Return the [X, Y] coordinate for the center point of the cell that contains the specified text.  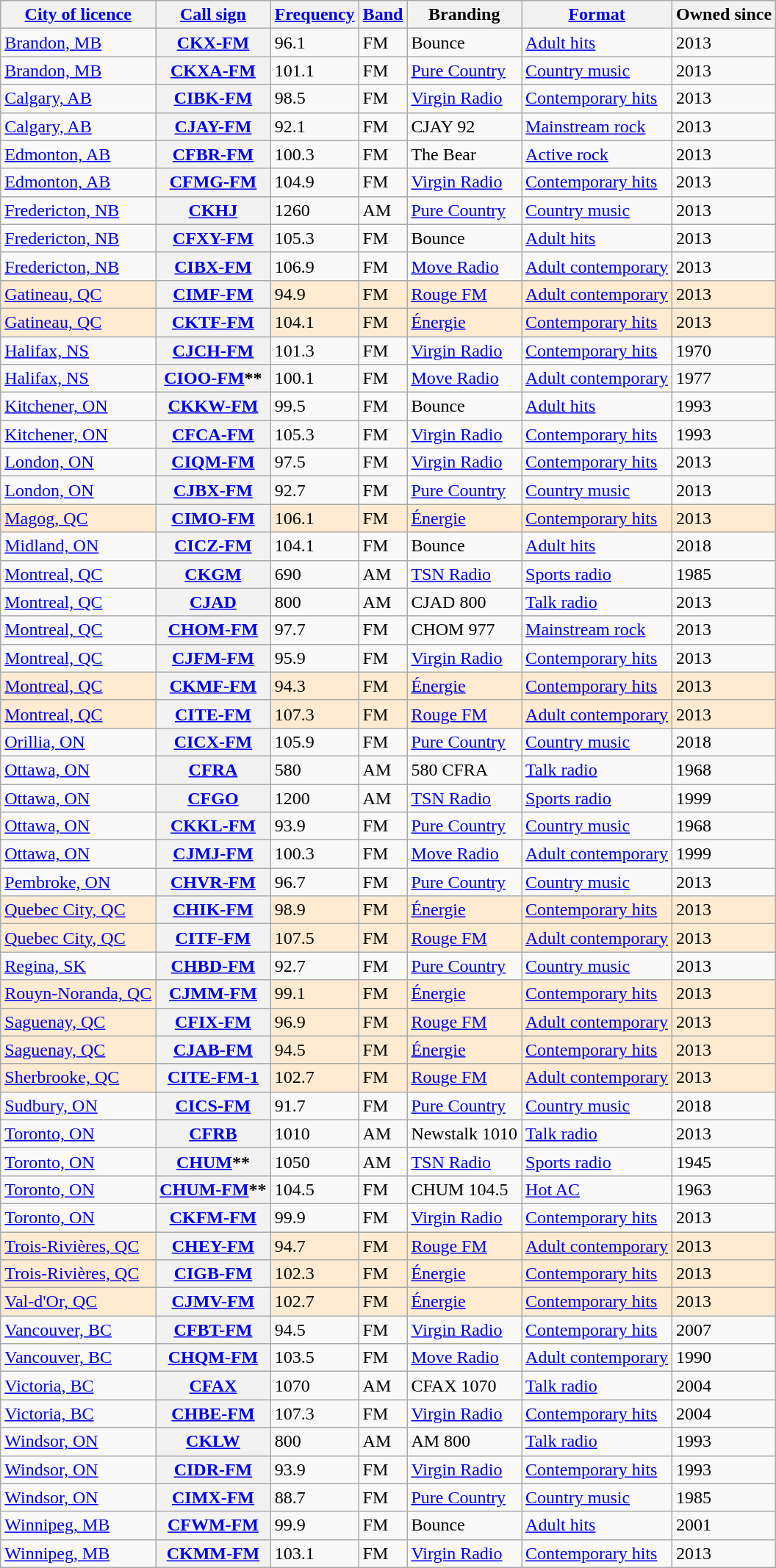
98.9 [315, 910]
CKGM [213, 574]
Owned since [725, 15]
Orillia, ON [78, 742]
CHBD-FM [213, 966]
CIMF-FM [213, 294]
1990 [725, 1358]
CFAX [213, 1386]
1963 [725, 1189]
CITE-FM-1 [213, 1078]
CHUM 104.5 [464, 1189]
CICS-FM [213, 1106]
Newstalk 1010 [464, 1134]
Band [383, 15]
1050 [315, 1161]
CJAB-FM [213, 1050]
CFGO [213, 798]
CHUM-FM** [213, 1189]
Sherbrooke, QC [78, 1078]
1260 [315, 210]
CKMM-FM [213, 1553]
Active rock [597, 154]
CKFM-FM [213, 1217]
100.1 [315, 379]
96.9 [315, 1022]
CKLW [213, 1442]
103.5 [315, 1358]
CKXA-FM [213, 71]
Magog, QC [78, 518]
CJMM-FM [213, 994]
CICZ-FM [213, 546]
CJAY-FM [213, 126]
1977 [725, 379]
580 CFRA [464, 770]
CKTF-FM [213, 322]
92.1 [315, 126]
94.3 [315, 686]
106.1 [315, 518]
1970 [725, 351]
CHOM-FM [213, 630]
CIOO-FM** [213, 379]
CFIX-FM [213, 1022]
91.7 [315, 1106]
Val-d'Or, QC [78, 1302]
CJMJ-FM [213, 854]
94.9 [315, 294]
CIBK-FM [213, 99]
CHEY-FM [213, 1246]
City of licence [78, 15]
The Bear [464, 154]
CFBR-FM [213, 154]
1200 [315, 798]
CIQM-FM [213, 462]
CFRB [213, 1134]
1010 [315, 1134]
Branding [464, 15]
CFMG-FM [213, 182]
CIMX-FM [213, 1497]
97.7 [315, 630]
Pembroke, ON [78, 882]
CJCH-FM [213, 351]
Regina, SK [78, 966]
CJMV-FM [213, 1302]
96.1 [315, 43]
105.9 [315, 742]
CFXY-FM [213, 238]
CJAD [213, 602]
99.1 [315, 994]
94.7 [315, 1246]
98.5 [315, 99]
Format [597, 15]
CHBE-FM [213, 1414]
95.9 [315, 658]
CKMF-FM [213, 686]
CIDR-FM [213, 1469]
106.9 [315, 266]
CKKW-FM [213, 407]
Rouyn-Noranda, QC [78, 994]
CFAX 1070 [464, 1386]
Sudbury, ON [78, 1106]
CICX-FM [213, 742]
CIGB-FM [213, 1274]
CJAD 800 [464, 602]
CFWM-FM [213, 1525]
Hot AC [597, 1189]
CIMO-FM [213, 518]
CJAY 92 [464, 126]
CIBX-FM [213, 266]
CKKL-FM [213, 826]
107.5 [315, 938]
CHQM-FM [213, 1358]
Call sign [213, 15]
CITF-FM [213, 938]
102.3 [315, 1274]
CHVR-FM [213, 882]
2001 [725, 1525]
690 [315, 574]
580 [315, 770]
97.5 [315, 462]
CFRA [213, 770]
104.5 [315, 1189]
88.7 [315, 1497]
CKHJ [213, 210]
Frequency [315, 15]
101.3 [315, 351]
104.9 [315, 182]
Midland, ON [78, 546]
CFCA-FM [213, 434]
CHIK-FM [213, 910]
96.7 [315, 882]
2007 [725, 1330]
CHUM** [213, 1161]
99.5 [315, 407]
CITE-FM [213, 714]
CFBT-FM [213, 1330]
CJFM-FM [213, 658]
AM 800 [464, 1442]
103.1 [315, 1553]
CJBX-FM [213, 490]
CHOM 977 [464, 630]
1945 [725, 1161]
101.1 [315, 71]
1070 [315, 1386]
CKX-FM [213, 43]
